For the text-containing cell, return its midpoint in [x, y] coordinate format. 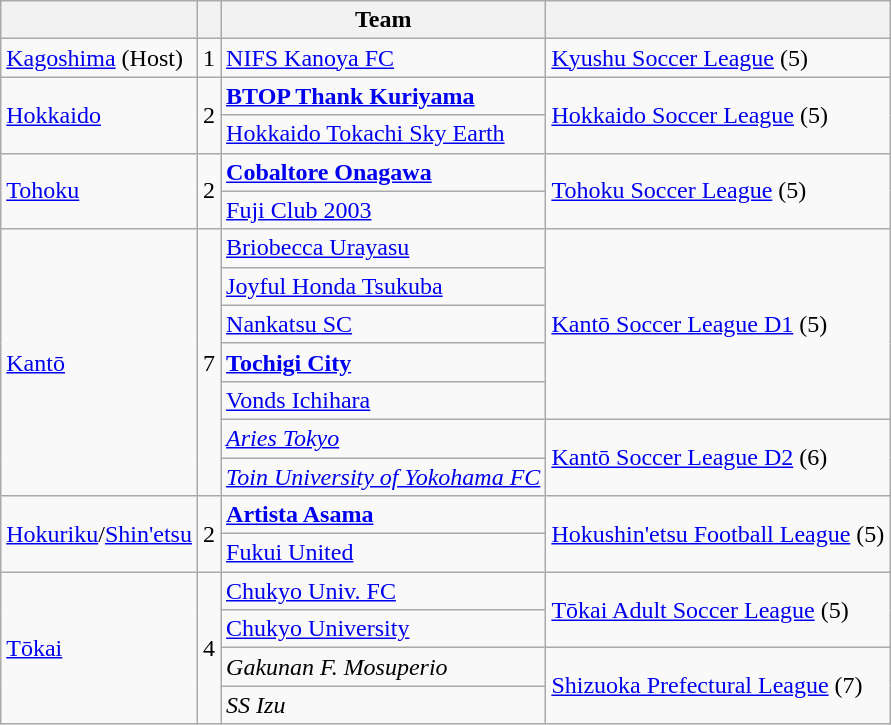
7 [208, 362]
Tohoku Soccer League (5) [718, 191]
1 [208, 58]
Hokkaido Soccer League (5) [718, 115]
Kantō Soccer League D1 (5) [718, 324]
Shizuoka Prefectural League (7) [718, 686]
4 [208, 648]
Chukyo University [384, 629]
SS Izu [384, 705]
Tochigi City [384, 362]
Vonds Ichihara [384, 400]
Nankatsu SC [384, 324]
BTOP Thank Kuriyama [384, 96]
Toin University of Yokohama FC [384, 477]
Fuji Club 2003 [384, 210]
Fukui United [384, 553]
Kagoshima (Host) [100, 58]
Gakunan F. Mosuperio [384, 667]
Chukyo Univ. FC [384, 591]
Joyful Honda Tsukuba [384, 286]
Kyushu Soccer League (5) [718, 58]
Kantō [100, 362]
NIFS Kanoya FC [384, 58]
Aries Tokyo [384, 438]
Team [384, 20]
Kantō Soccer League D2 (6) [718, 457]
Tōkai Adult Soccer League (5) [718, 610]
Tohoku [100, 191]
Hokkaido Tokachi Sky Earth [384, 134]
Hokkaido [100, 115]
Hokushin'etsu Football League (5) [718, 534]
Briobecca Urayasu [384, 248]
Tōkai [100, 648]
Hokuriku/Shin'etsu [100, 534]
Cobaltore Onagawa [384, 172]
Artista Asama [384, 515]
